For the text-containing cell, return its midpoint in (x, y) coordinate format. 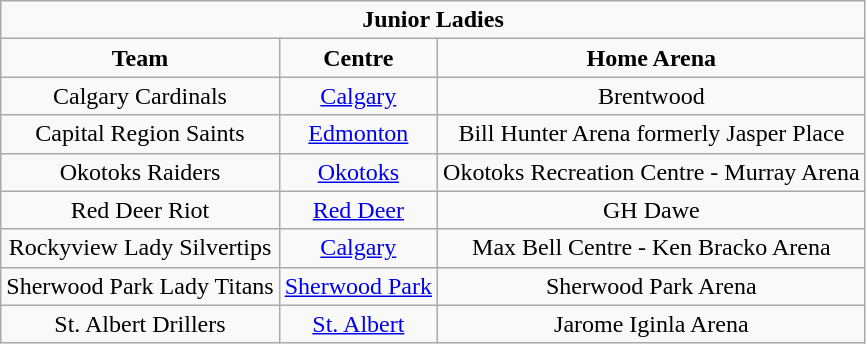
St. Albert Drillers (140, 324)
Home Arena (652, 58)
Okotoks Raiders (140, 172)
Capital Region Saints (140, 134)
Red Deer Riot (140, 210)
Calgary Cardinals (140, 96)
Centre (358, 58)
Edmonton (358, 134)
Sherwood Park Arena (652, 286)
Jarome Iginla Arena (652, 324)
Bill Hunter Arena formerly Jasper Place (652, 134)
St. Albert (358, 324)
Brentwood (652, 96)
Okotoks Recreation Centre - Murray Arena (652, 172)
GH Dawe (652, 210)
Red Deer (358, 210)
Okotoks (358, 172)
Sherwood Park (358, 286)
Sherwood Park Lady Titans (140, 286)
Team (140, 58)
Max Bell Centre - Ken Bracko Arena (652, 248)
Junior Ladies (433, 20)
Rockyview Lady Silvertips (140, 248)
